Provide the [X, Y] coordinate of the cell's center where the given text is located.  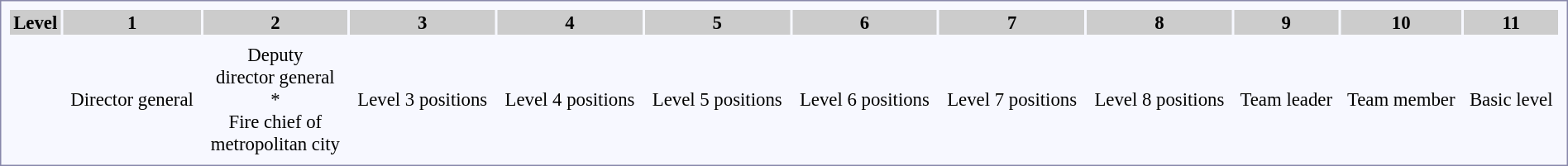
Director general [132, 99]
1 [132, 22]
Level 6 positions [865, 99]
Level 7 positions [1012, 99]
Level [36, 22]
3 [422, 22]
Team member [1401, 99]
8 [1159, 22]
2 [275, 22]
Basic level [1511, 99]
4 [569, 22]
5 [718, 22]
Level 4 positions [569, 99]
Level 5 positions [718, 99]
Deputydirector general*Fire chief of metropolitan city [275, 99]
Level 3 positions [422, 99]
Team leader [1286, 99]
9 [1286, 22]
10 [1401, 22]
11 [1511, 22]
Level 8 positions [1159, 99]
7 [1012, 22]
6 [865, 22]
